Find where the given text appears and provide that cell's center as (X, Y) coordinate. 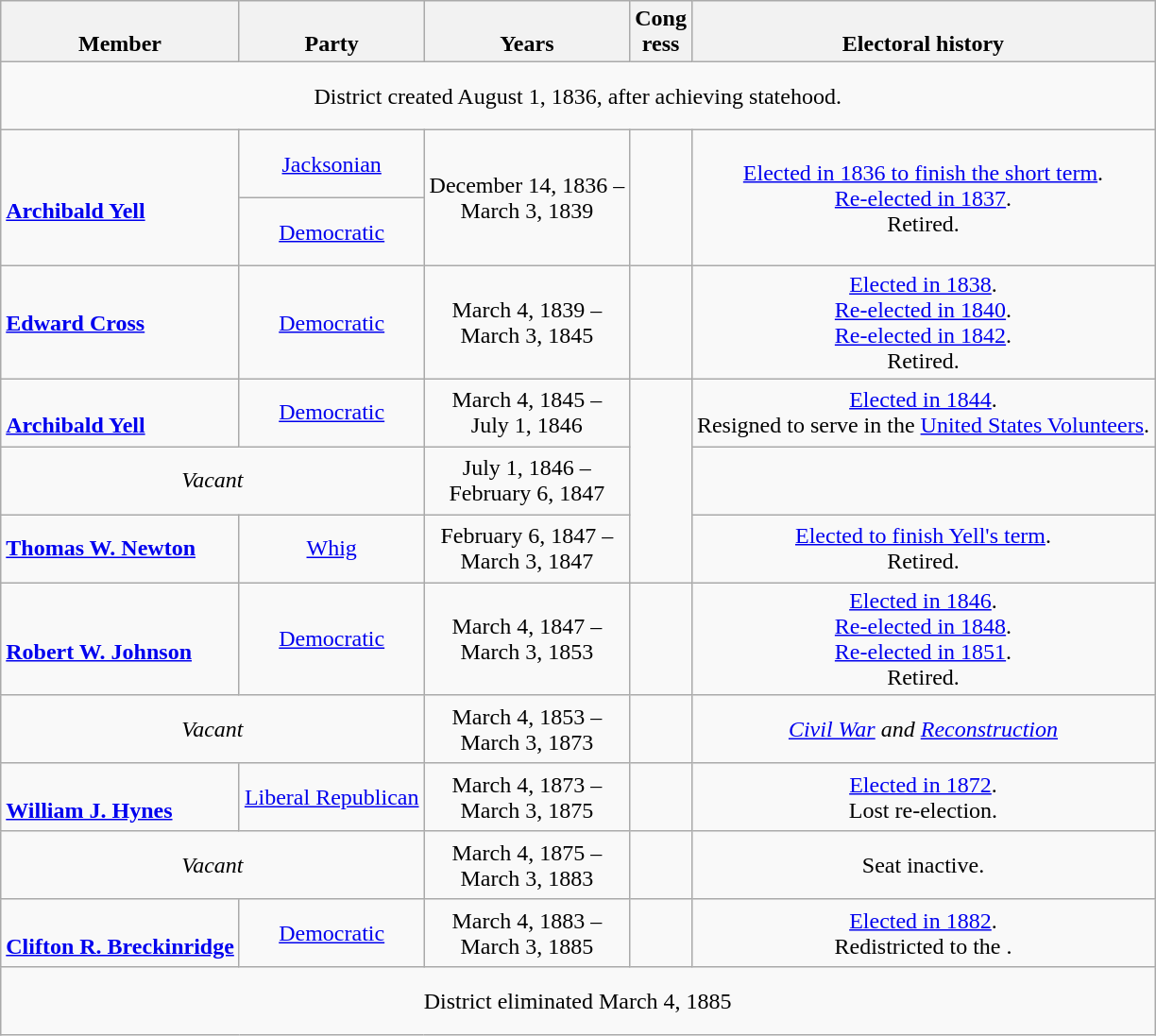
Congress (661, 32)
December 14, 1836 –March 3, 1839 (527, 198)
July 1, 1846 –February 6, 1847 (527, 481)
Liberal Republican (331, 797)
Electoral history (923, 32)
March 4, 1875 –March 3, 1883 (527, 865)
March 4, 1873 –March 3, 1875 (527, 797)
Elected in 1882.Redistricted to the . (923, 933)
District created August 1, 1836, after achieving statehood. (578, 96)
March 4, 1847 –March 3, 1853 (527, 638)
Thomas W. Newton (121, 549)
Years (527, 32)
Clifton R. Breckinridge (121, 933)
Elected in 1844.Resigned to serve in the United States Volunteers. (923, 413)
District eliminated March 4, 1885 (578, 1001)
March 4, 1853 –March 3, 1873 (527, 729)
Whig (331, 549)
Elected to finish Yell's term.Retired. (923, 549)
William J. Hynes (121, 797)
February 6, 1847 –March 3, 1847 (527, 549)
Elected in 1846.Re-elected in 1848.Re-elected in 1851.Retired. (923, 638)
Edward Cross (121, 323)
Civil War and Reconstruction (923, 729)
Elected in 1836 to finish the short term.Re-elected in 1837.Retired. (923, 198)
Member (121, 32)
Party (331, 32)
Elected in 1838.Re-elected in 1840.Re-elected in 1842.Retired. (923, 323)
Jacksonian (331, 164)
March 4, 1845 –July 1, 1846 (527, 413)
March 4, 1839 –March 3, 1845 (527, 323)
Seat inactive. (923, 865)
March 4, 1883 –March 3, 1885 (527, 933)
Robert W. Johnson (121, 638)
Elected in 1872.Lost re-election. (923, 797)
